Pinpoint the cell where the given text exists, returning its [x, y] midpoint coordinate. 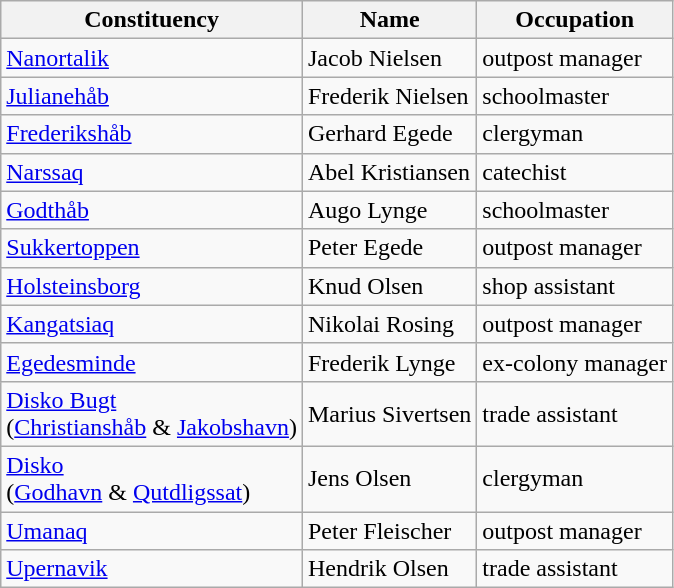
Egedesminde [152, 362]
Sukkertoppen [152, 248]
Jacob Nielsen [389, 58]
Umanaq [152, 531]
Narssaq [152, 172]
Holsteinsborg [152, 286]
Godthåb [152, 210]
Kangatsiaq [152, 324]
Occupation [575, 20]
Frederik Lynge [389, 362]
Frederik Nielsen [389, 96]
Abel Kristiansen [389, 172]
Disko(Godhavn & Qutdligssat) [152, 478]
Nanortalik [152, 58]
Jens Olsen [389, 478]
Gerhard Egede [389, 134]
catechist [575, 172]
Hendrik Olsen [389, 569]
Frederikshåb [152, 134]
Peter Egede [389, 248]
Peter Fleischer [389, 531]
Knud Olsen [389, 286]
shop assistant [575, 286]
Julianehåb [152, 96]
Disko Bugt(Christianshåb & Jakobshavn) [152, 414]
ex-colony manager [575, 362]
Upernavik [152, 569]
Marius Sivertsen [389, 414]
Augo Lynge [389, 210]
Name [389, 20]
Constituency [152, 20]
Nikolai Rosing [389, 324]
